Extract the (X, Y) coordinate from the center of the cell holding the provided text.  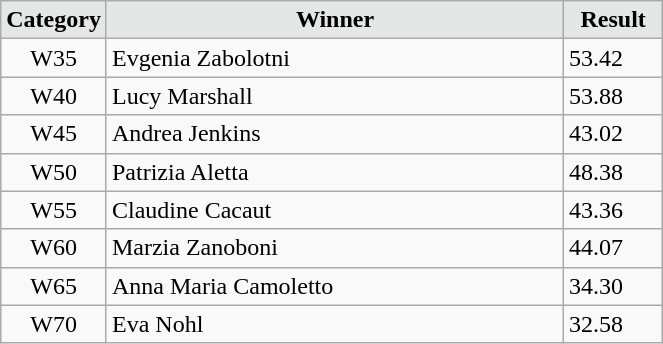
Winner (334, 20)
Result (614, 20)
43.02 (614, 134)
W50 (54, 172)
32.58 (614, 324)
Patrizia Aletta (334, 172)
Marzia Zanoboni (334, 248)
W40 (54, 96)
Evgenia Zabolotni (334, 58)
W55 (54, 210)
W70 (54, 324)
W45 (54, 134)
Category (54, 20)
43.36 (614, 210)
34.30 (614, 286)
48.38 (614, 172)
Lucy Marshall (334, 96)
53.42 (614, 58)
Anna Maria Camoletto (334, 286)
W65 (54, 286)
Claudine Cacaut (334, 210)
W35 (54, 58)
Andrea Jenkins (334, 134)
53.88 (614, 96)
W60 (54, 248)
44.07 (614, 248)
Eva Nohl (334, 324)
